Determine the (X, Y) coordinate at the center of the cell enclosing the given text.  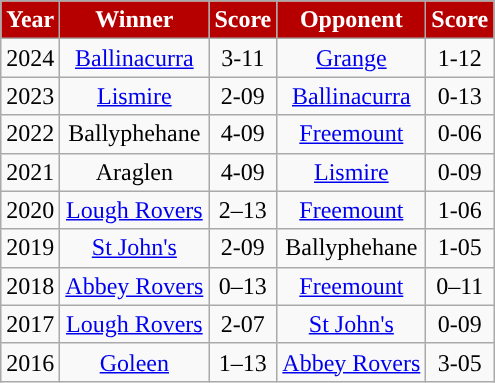
2018 (30, 286)
Opponent (352, 20)
0-13 (460, 96)
2022 (30, 134)
3-11 (243, 58)
2023 (30, 96)
3-05 (460, 362)
1–13 (243, 362)
0–13 (243, 286)
2–13 (243, 210)
2-07 (243, 324)
2016 (30, 362)
0–11 (460, 286)
2017 (30, 324)
0-06 (460, 134)
Araglen (134, 172)
1-05 (460, 248)
2019 (30, 248)
1-06 (460, 210)
Goleen (134, 362)
Year (30, 20)
1-12 (460, 58)
Winner (134, 20)
2020 (30, 210)
2021 (30, 172)
Grange (352, 58)
2024 (30, 58)
